Scan for the cell matching the given text and deliver its (x, y) coordinate at center. 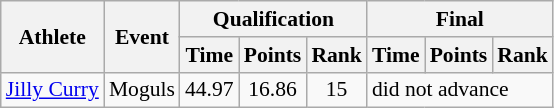
did not advance (460, 90)
Athlete (52, 36)
Event (142, 36)
Qualification (274, 19)
Jilly Curry (52, 90)
44.97 (210, 90)
Final (460, 19)
16.86 (273, 90)
Moguls (142, 90)
15 (336, 90)
